Determine the (X, Y) coordinate at the center of the cell enclosing the given text.  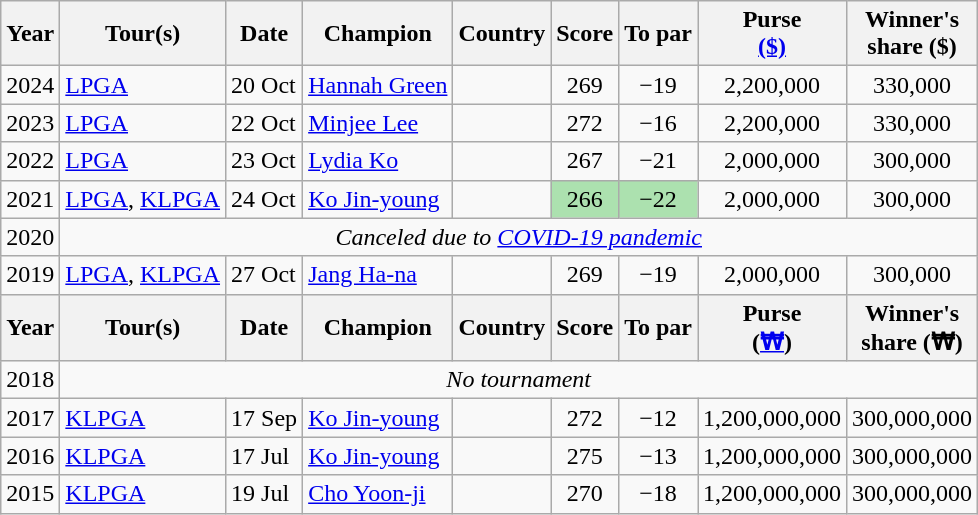
Jang Ha-na (378, 275)
Canceled due to COVID-19 pandemic (519, 237)
Winner'sshare (₩) (912, 328)
Minjee Lee (378, 123)
2016 (30, 456)
2018 (30, 380)
23 Oct (264, 161)
17 Jul (264, 456)
2019 (30, 275)
2024 (30, 85)
20 Oct (264, 85)
19 Jul (264, 494)
267 (585, 161)
266 (585, 199)
−22 (658, 199)
−21 (658, 161)
2017 (30, 418)
2015 (30, 494)
2022 (30, 161)
2021 (30, 199)
27 Oct (264, 275)
24 Oct (264, 199)
No tournament (519, 380)
275 (585, 456)
2020 (30, 237)
Lydia Ko (378, 161)
−16 (658, 123)
Winner'sshare ($) (912, 34)
22 Oct (264, 123)
Hannah Green (378, 85)
−12 (658, 418)
−18 (658, 494)
270 (585, 494)
−13 (658, 456)
Purse(₩) (772, 328)
2023 (30, 123)
Purse($) (772, 34)
Cho Yoon-ji (378, 494)
17 Sep (264, 418)
